Find where the given text appears and provide that cell's center as (x, y) coordinate. 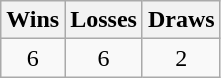
Losses (104, 20)
2 (181, 58)
Wins (33, 20)
Draws (181, 20)
